Capture the cell that displays the provided text and extract its (X, Y) central coordinate. 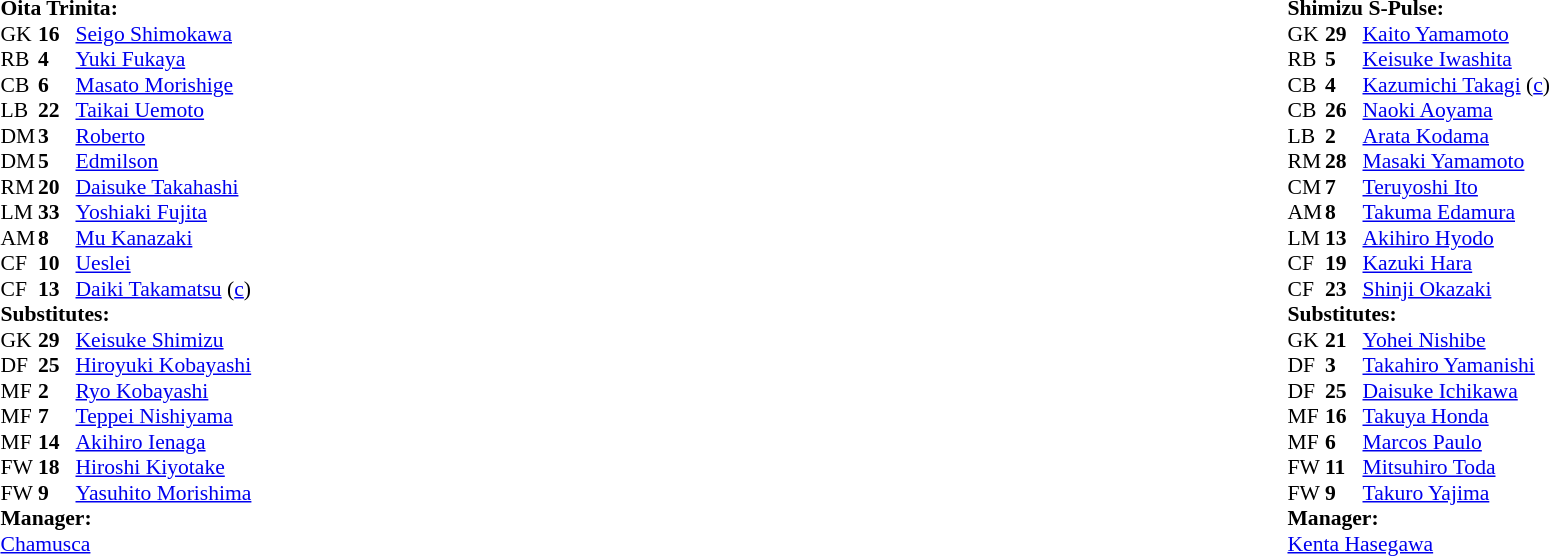
Roberto (164, 136)
Edmilson (164, 161)
10 (57, 263)
CM (1307, 187)
19 (1344, 263)
Yasuhito Morishima (164, 493)
Ryo Kobayashi (164, 391)
22 (57, 111)
26 (1344, 111)
Manager: (126, 519)
Daiki Takamatsu (c) (164, 289)
18 (57, 467)
Seigo Shimokawa (164, 34)
Hiroshi Kiyotake (164, 467)
33 (57, 213)
Substitutes: (126, 315)
28 (1344, 161)
Yoshiaki Fujita (164, 213)
11 (1344, 467)
Yuki Fukaya (164, 59)
Taikai Uemoto (164, 111)
Ueslei (164, 263)
14 (57, 442)
Daisuke Takahashi (164, 187)
Akihiro Ienaga (164, 442)
Hiroyuki Kobayashi (164, 365)
20 (57, 187)
Teppei Nishiyama (164, 417)
Keisuke Shimizu (164, 340)
21 (1344, 340)
Mu Kanazaki (164, 238)
Masato Morishige (164, 85)
23 (1344, 289)
